From the cell containing the given text, extract its center point as [X, Y] coordinate. 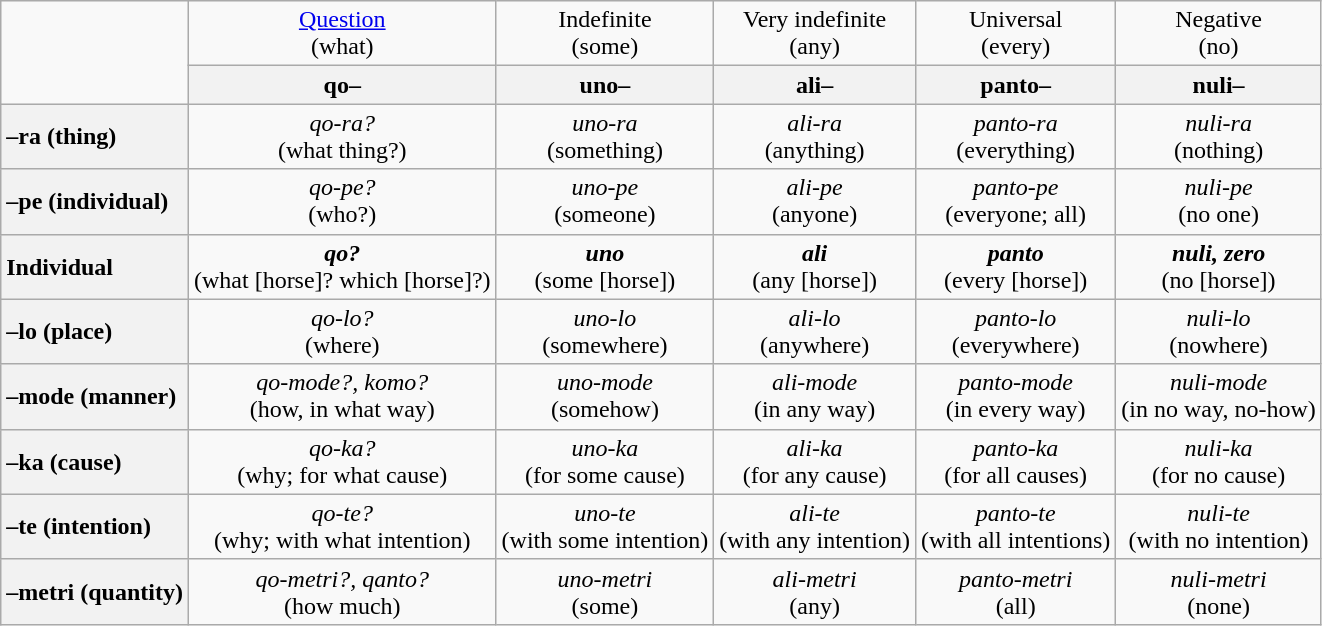
qo-ra?(what thing?) [342, 136]
panto(every [horse]) [1015, 266]
panto-pe(everyone; all) [1015, 202]
Indefinite(some) [605, 34]
nuli– [1218, 85]
ali-ra(anything) [815, 136]
–te (intention) [95, 526]
panto-ra(everything) [1015, 136]
uno-mode(somehow) [605, 396]
uno-metri(some) [605, 592]
ali-metri(any) [815, 592]
uno-ka(for some cause) [605, 462]
nuli-te(with no intention) [1218, 526]
ali-mode(in any way) [815, 396]
qo– [342, 85]
–pe (individual) [95, 202]
uno-pe(someone) [605, 202]
uno-te(with some intention) [605, 526]
panto– [1015, 85]
qo-metri?, qanto?(how much) [342, 592]
Individual [95, 266]
qo-mode?, komo?(how, in what way) [342, 396]
Universal(every) [1015, 34]
–metri (quantity) [95, 592]
nuli, zero(no [horse]) [1218, 266]
ali-ka(for any cause) [815, 462]
Very indefinite(any) [815, 34]
panto-metri(all) [1015, 592]
ali– [815, 85]
panto-ka(for all causes) [1015, 462]
panto-lo(everywhere) [1015, 332]
–mode (manner) [95, 396]
qo-te?(why; with what intention) [342, 526]
ali-pe(anyone) [815, 202]
nuli-pe(no one) [1218, 202]
qo?(what [horse]? which [horse]?) [342, 266]
ali(any [horse]) [815, 266]
uno– [605, 85]
Question(what) [342, 34]
–ka (cause) [95, 462]
Negative(no) [1218, 34]
nuli-ka(for no cause) [1218, 462]
uno-lo(somewhere) [605, 332]
nuli-ra(nothing) [1218, 136]
–lo (place) [95, 332]
qo-lo?(where) [342, 332]
qo-pe?(who?) [342, 202]
ali-lo(anywhere) [815, 332]
nuli-mode(in no way, no-how) [1218, 396]
uno(some [horse]) [605, 266]
panto-mode(in every way) [1015, 396]
nuli-lo(nowhere) [1218, 332]
ali-te(with any intention) [815, 526]
qo-ka?(why; for what cause) [342, 462]
panto-te(with all intentions) [1015, 526]
nuli-metri(none) [1218, 592]
uno-ra(something) [605, 136]
–ra (thing) [95, 136]
